From the cell containing the given text, extract its center point as [X, Y] coordinate. 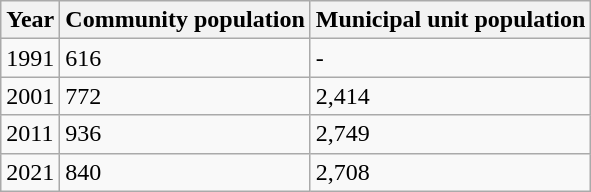
1991 [30, 58]
2021 [30, 172]
616 [185, 58]
2001 [30, 96]
Year [30, 20]
Municipal unit population [450, 20]
772 [185, 96]
Community population [185, 20]
936 [185, 134]
2,708 [450, 172]
2,749 [450, 134]
- [450, 58]
2,414 [450, 96]
2011 [30, 134]
840 [185, 172]
